Locate the cell with the specified text and output its (x, y) center coordinate. 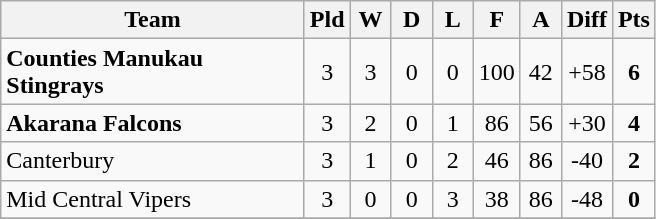
Pts (634, 20)
Diff (586, 20)
+58 (586, 72)
F (496, 20)
100 (496, 72)
+30 (586, 123)
-40 (586, 161)
Team (153, 20)
4 (634, 123)
6 (634, 72)
56 (540, 123)
46 (496, 161)
Canterbury (153, 161)
Counties Manukau Stingrays (153, 72)
W (370, 20)
L (452, 20)
D (412, 20)
42 (540, 72)
38 (496, 199)
Mid Central Vipers (153, 199)
A (540, 20)
Akarana Falcons (153, 123)
-48 (586, 199)
Pld (327, 20)
